Locate the cell with the specified text and output its (x, y) center coordinate. 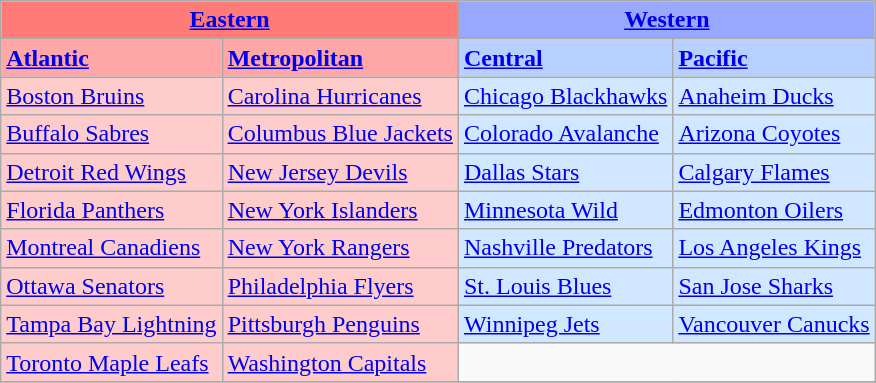
Tampa Bay Lightning (112, 324)
Buffalo Sabres (112, 134)
Pacific (774, 58)
Anaheim Ducks (774, 96)
New Jersey Devils (340, 172)
Pittsburgh Penguins (340, 324)
Atlantic (112, 58)
Philadelphia Flyers (340, 286)
Edmonton Oilers (774, 210)
New York Islanders (340, 210)
Boston Bruins (112, 96)
Arizona Coyotes (774, 134)
Los Angeles Kings (774, 248)
Vancouver Canucks (774, 324)
Western (666, 20)
Calgary Flames (774, 172)
Columbus Blue Jackets (340, 134)
Toronto Maple Leafs (112, 362)
Nashville Predators (565, 248)
Washington Capitals (340, 362)
Metropolitan (340, 58)
Montreal Canadiens (112, 248)
Ottawa Senators (112, 286)
Colorado Avalanche (565, 134)
Central (565, 58)
Eastern (230, 20)
Florida Panthers (112, 210)
Carolina Hurricanes (340, 96)
Detroit Red Wings (112, 172)
St. Louis Blues (565, 286)
Winnipeg Jets (565, 324)
Minnesota Wild (565, 210)
Chicago Blackhawks (565, 96)
Dallas Stars (565, 172)
San Jose Sharks (774, 286)
New York Rangers (340, 248)
